Return [X, Y] of the center of cell containing provided text 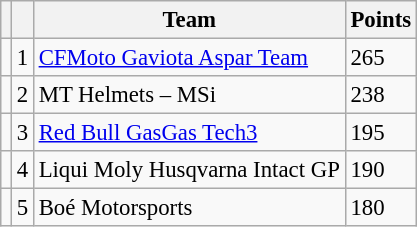
2 [22, 95]
Liqui Moly Husqvarna Intact GP [189, 170]
MT Helmets – MSi [189, 95]
195 [380, 133]
238 [380, 95]
CFMoto Gaviota Aspar Team [189, 58]
4 [22, 170]
Boé Motorsports [189, 208]
Red Bull GasGas Tech3 [189, 133]
1 [22, 58]
3 [22, 133]
Points [380, 20]
Team [189, 20]
5 [22, 208]
190 [380, 170]
265 [380, 58]
180 [380, 208]
